Search for the cell housing the specified text and yield its [X, Y] center coordinate. 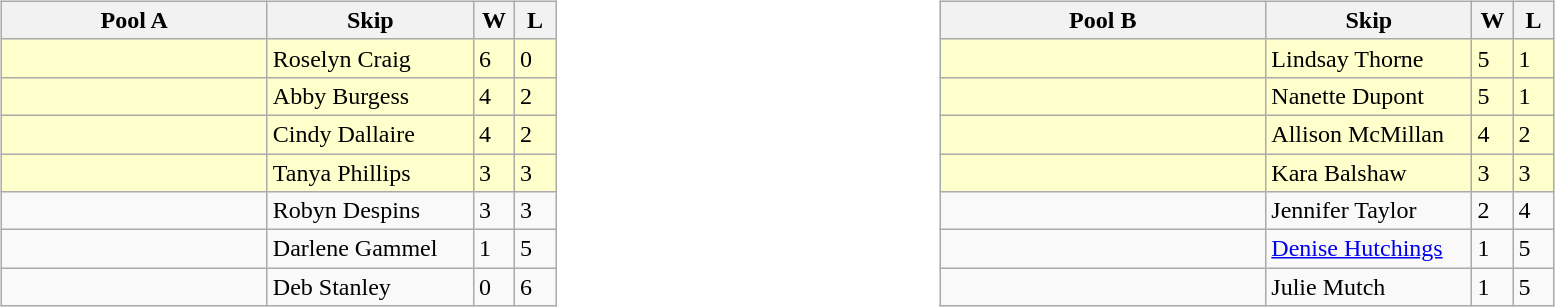
Cindy Dallaire [370, 134]
Allison McMillan [1369, 134]
Tanya Phillips [370, 173]
Deb Stanley [370, 287]
Julie Mutch [1369, 287]
Denise Hutchings [1369, 249]
Robyn Despins [370, 211]
Nanette Dupont [1369, 96]
Abby Burgess [370, 96]
Lindsay Thorne [1369, 58]
Pool A [134, 20]
Jennifer Taylor [1369, 211]
Kara Balshaw [1369, 173]
Roselyn Craig [370, 58]
Pool B [1103, 20]
Darlene Gammel [370, 249]
